From the cell containing the given text, extract its center point as (X, Y) coordinate. 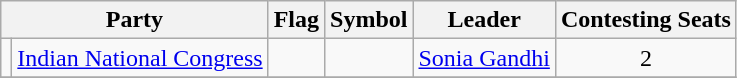
Party (134, 20)
Sonia Gandhi (484, 58)
Flag (296, 20)
2 (646, 58)
Symbol (369, 20)
Leader (484, 20)
Contesting Seats (646, 20)
Indian National Congress (140, 58)
